From the cell containing the given text, extract its center point as [x, y] coordinate. 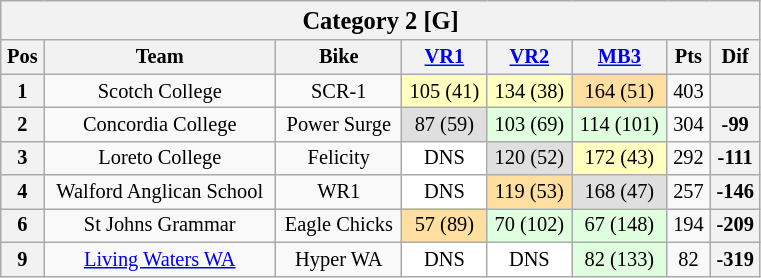
82 (133) [620, 259]
168 (47) [620, 192]
Dif [735, 57]
114 (101) [620, 124]
Hyper WA [339, 259]
304 [688, 124]
Scotch College [160, 91]
Concordia College [160, 124]
-146 [735, 192]
403 [688, 91]
2 [22, 124]
Power Surge [339, 124]
VR1 [444, 57]
57 (89) [444, 225]
SCR-1 [339, 91]
Pos [22, 57]
134 (38) [530, 91]
164 (51) [620, 91]
Loreto College [160, 158]
Pts [688, 57]
4 [22, 192]
Walford Anglican School [160, 192]
Felicity [339, 158]
St Johns Grammar [160, 225]
-99 [735, 124]
119 (53) [530, 192]
VR2 [530, 57]
3 [22, 158]
Category 2 [G] [381, 20]
292 [688, 158]
6 [22, 225]
1 [22, 91]
67 (148) [620, 225]
257 [688, 192]
87 (59) [444, 124]
Bike [339, 57]
103 (69) [530, 124]
120 (52) [530, 158]
-209 [735, 225]
-111 [735, 158]
WR1 [339, 192]
194 [688, 225]
-319 [735, 259]
Eagle Chicks [339, 225]
Living Waters WA [160, 259]
172 (43) [620, 158]
70 (102) [530, 225]
82 [688, 259]
9 [22, 259]
MB3 [620, 57]
105 (41) [444, 91]
Team [160, 57]
